Output the [X, Y] coordinate of the center of the cell containing the given text.  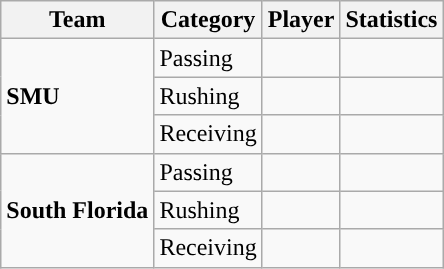
SMU [78, 96]
South Florida [78, 210]
Team [78, 20]
Category [208, 20]
Player [301, 20]
Statistics [392, 20]
